Return [x, y] of the center of cell containing provided text 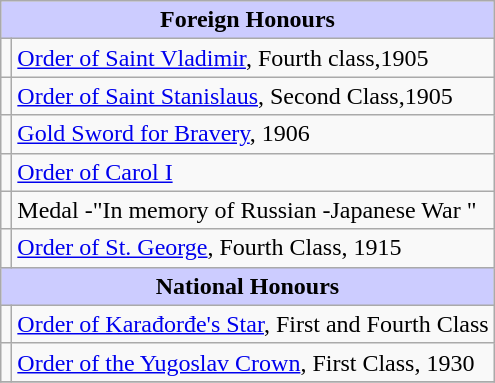
Foreign Honours [248, 20]
Order of Saint Vladimir, Fourth class,1905 [253, 58]
Gold Sword for Bravery, 1906 [253, 134]
Order of Saint Stanislaus, Second Class,1905 [253, 96]
National Honours [248, 286]
Order of Carol I [253, 172]
Medal -"In memory of Russian -Japanese War " [253, 210]
Order of Karađorđe's Star, First and Fourth Class [253, 324]
Order of St. George, Fourth Class, 1915 [253, 248]
Order of the Yugoslav Crown, First Class, 1930 [253, 362]
